Provide the (x, y) coordinate of the cell's center where the given text is located.  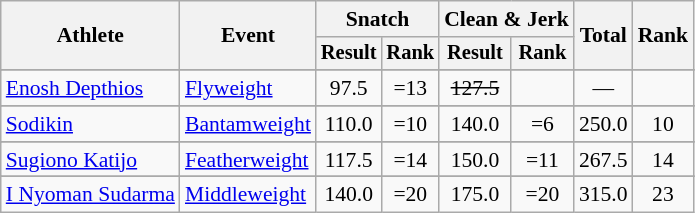
Athlete (90, 36)
=10 (410, 124)
315.0 (604, 195)
Snatch (378, 19)
117.5 (349, 160)
Clean & Jerk (506, 19)
Enosh Depthios (90, 88)
Event (248, 36)
I Nyoman Sudarma (90, 195)
97.5 (349, 88)
150.0 (475, 160)
=13 (410, 88)
Total (604, 36)
Sugiono Katijo (90, 160)
=11 (542, 160)
Middleweight (248, 195)
=6 (542, 124)
250.0 (604, 124)
267.5 (604, 160)
Flyweight (248, 88)
Sodikin (90, 124)
Bantamweight (248, 124)
175.0 (475, 195)
127.5 (475, 88)
14 (664, 160)
— (604, 88)
Featherweight (248, 160)
=14 (410, 160)
110.0 (349, 124)
10 (664, 124)
23 (664, 195)
